Search for the cell housing the specified text and yield its (x, y) center coordinate. 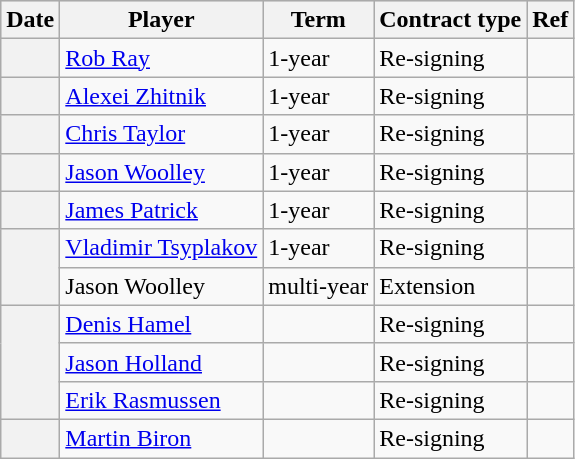
Player (162, 20)
Extension (450, 286)
Vladimir Tsyplakov (162, 248)
Denis Hamel (162, 324)
Chris Taylor (162, 134)
Erik Rasmussen (162, 400)
Ref (550, 20)
James Patrick (162, 210)
Date (30, 20)
multi-year (318, 286)
Jason Holland (162, 362)
Term (318, 20)
Rob Ray (162, 58)
Alexei Zhitnik (162, 96)
Contract type (450, 20)
Martin Biron (162, 438)
